Output the (x, y) coordinate of the center of the cell containing the given text.  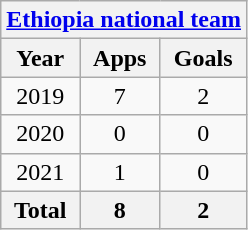
Total (40, 210)
2021 (40, 172)
2020 (40, 134)
1 (120, 172)
7 (120, 96)
Goals (204, 58)
Apps (120, 58)
Year (40, 58)
Ethiopia national team (124, 20)
2019 (40, 96)
8 (120, 210)
